Return [x, y] of the center of cell containing provided text 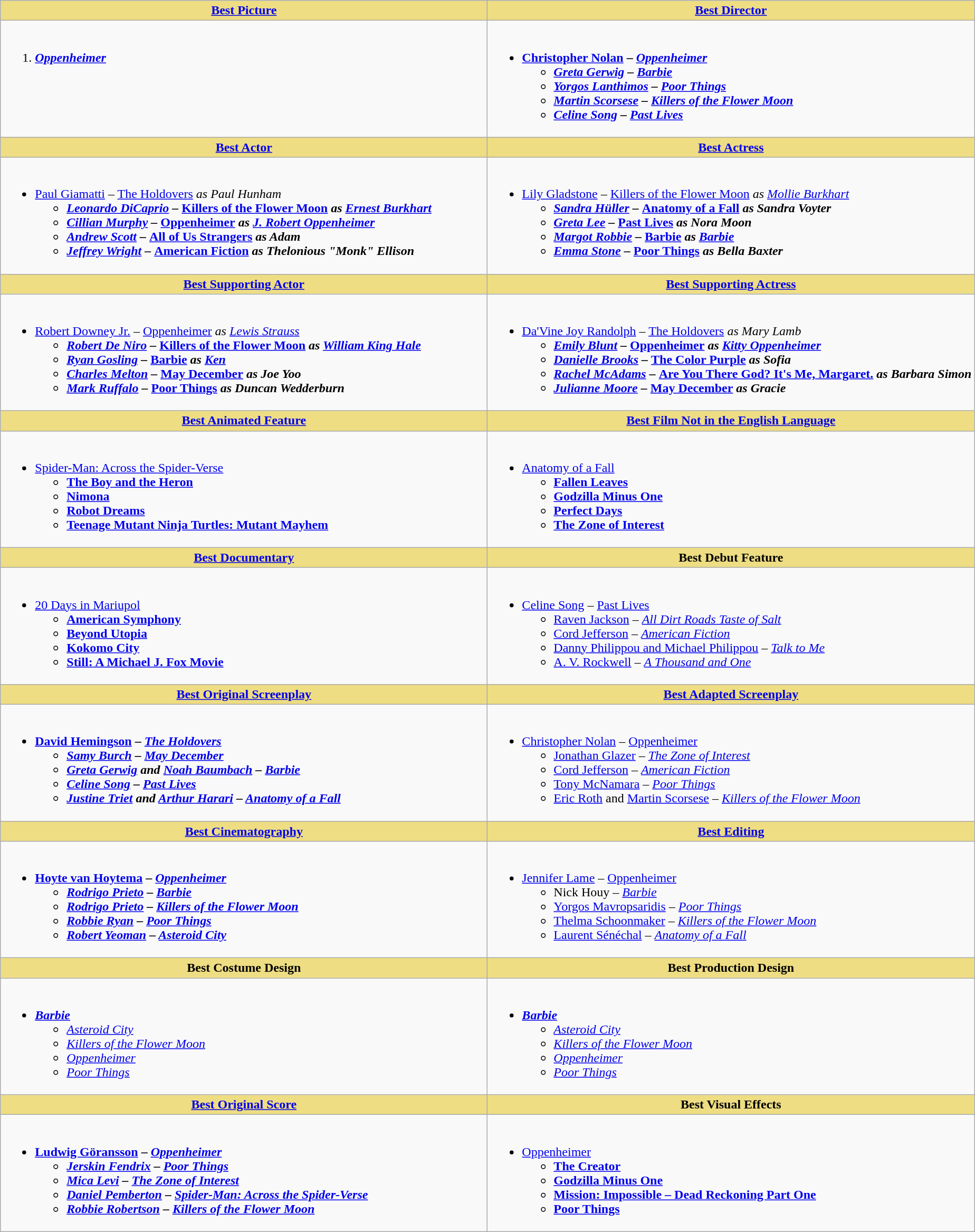
Best Supporting Actor [244, 284]
Best Animated Feature [244, 421]
Spider-Man: Across the Spider-VerseThe Boy and the HeronNimonaRobot DreamsTeenage Mutant Ninja Turtles: Mutant Mayhem [244, 489]
Best Original Score [244, 1105]
Best Picture [244, 11]
Best Costume Design [244, 968]
Best Film Not in the English Language [731, 421]
Best Adapted Screenplay [731, 694]
20 Days in MariupolAmerican SymphonyBeyond UtopiaKokomo CityStill: A Michael J. Fox Movie [244, 626]
Best Production Design [731, 968]
Best Actor [244, 147]
Best Cinematography [244, 831]
Best Editing [731, 831]
OppenheimerThe CreatorGodzilla Minus OneMission: Impossible – Dead Reckoning Part OnePoor Things [731, 1173]
Best Director [731, 11]
Best Original Screenplay [244, 694]
Best Supporting Actress [731, 284]
Best Visual Effects [731, 1105]
Best Documentary [244, 557]
Best Debut Feature [731, 557]
Best Actress [731, 147]
Oppenheimer [244, 79]
Anatomy of a FallFallen LeavesGodzilla Minus OnePerfect DaysThe Zone of Interest [731, 489]
